Extract the [X, Y] coordinate from the center of the cell holding the provided text.  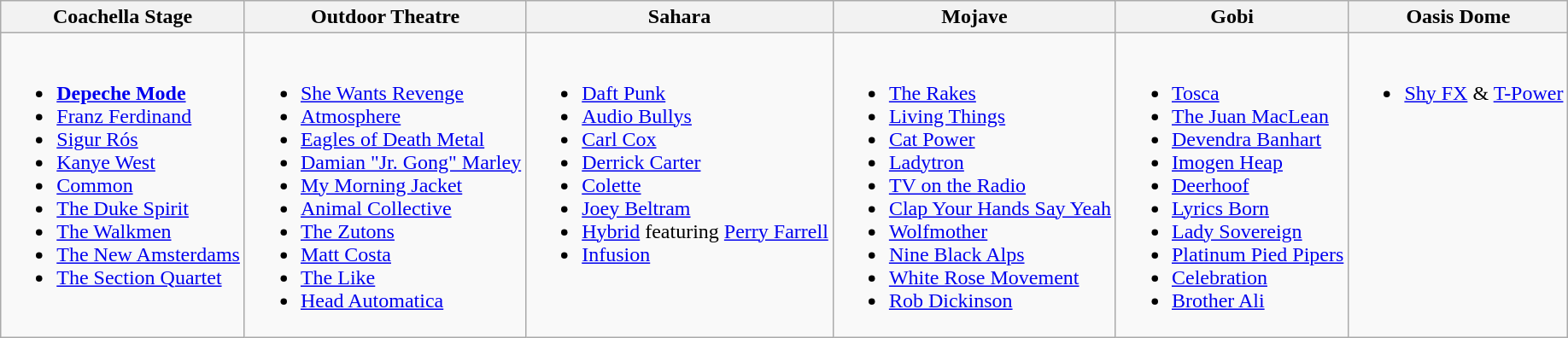
The RakesLiving ThingsCat PowerLadytronTV on the RadioClap Your Hands Say YeahWolfmotherNine Black AlpsWhite Rose MovementRob Dickinson [974, 185]
ToscaThe Juan MacLeanDevendra BanhartImogen HeapDeerhoofLyrics BornLady SovereignPlatinum Pied PipersCelebrationBrother Ali [1232, 185]
Outdoor Theatre [384, 17]
Oasis Dome [1459, 17]
Shy FX & T-Power [1459, 185]
Gobi [1232, 17]
Depeche ModeFranz FerdinandSigur RósKanye WestCommonThe Duke SpiritThe WalkmenThe New AmsterdamsThe Section Quartet [123, 185]
She Wants RevengeAtmosphereEagles of Death MetalDamian "Jr. Gong" MarleyMy Morning JacketAnimal CollectiveThe ZutonsMatt CostaThe LikeHead Automatica [384, 185]
Coachella Stage [123, 17]
Mojave [974, 17]
Sahara [680, 17]
Daft PunkAudio BullysCarl CoxDerrick CarterColetteJoey BeltramHybrid featuring Perry FarrellInfusion [680, 185]
